Pinpoint the cell where the given text exists, returning its (X, Y) midpoint coordinate. 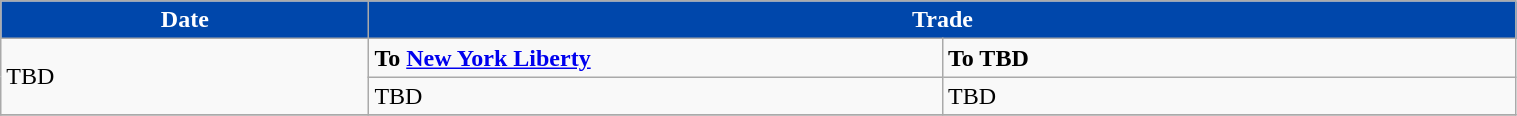
Date (185, 20)
To New York Liberty (656, 58)
Trade (942, 20)
To TBD (1229, 58)
